Search for the cell housing the specified text and yield its (x, y) center coordinate. 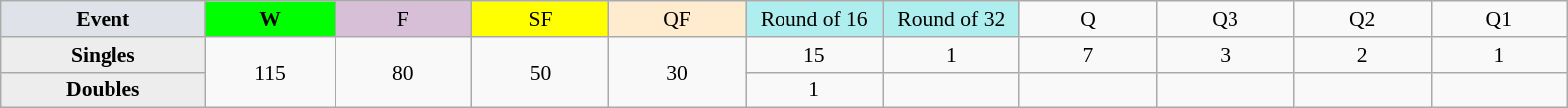
115 (270, 72)
W (270, 19)
Q2 (1362, 19)
Q3 (1226, 19)
QF (677, 19)
Singles (104, 55)
SF (541, 19)
3 (1226, 55)
15 (814, 55)
F (403, 19)
Round of 32 (951, 19)
Doubles (104, 90)
Round of 16 (814, 19)
50 (541, 72)
Q (1088, 19)
2 (1362, 55)
Q1 (1499, 19)
Event (104, 19)
30 (677, 72)
80 (403, 72)
7 (1088, 55)
